Find where the given text appears and provide that cell's center as (x, y) coordinate. 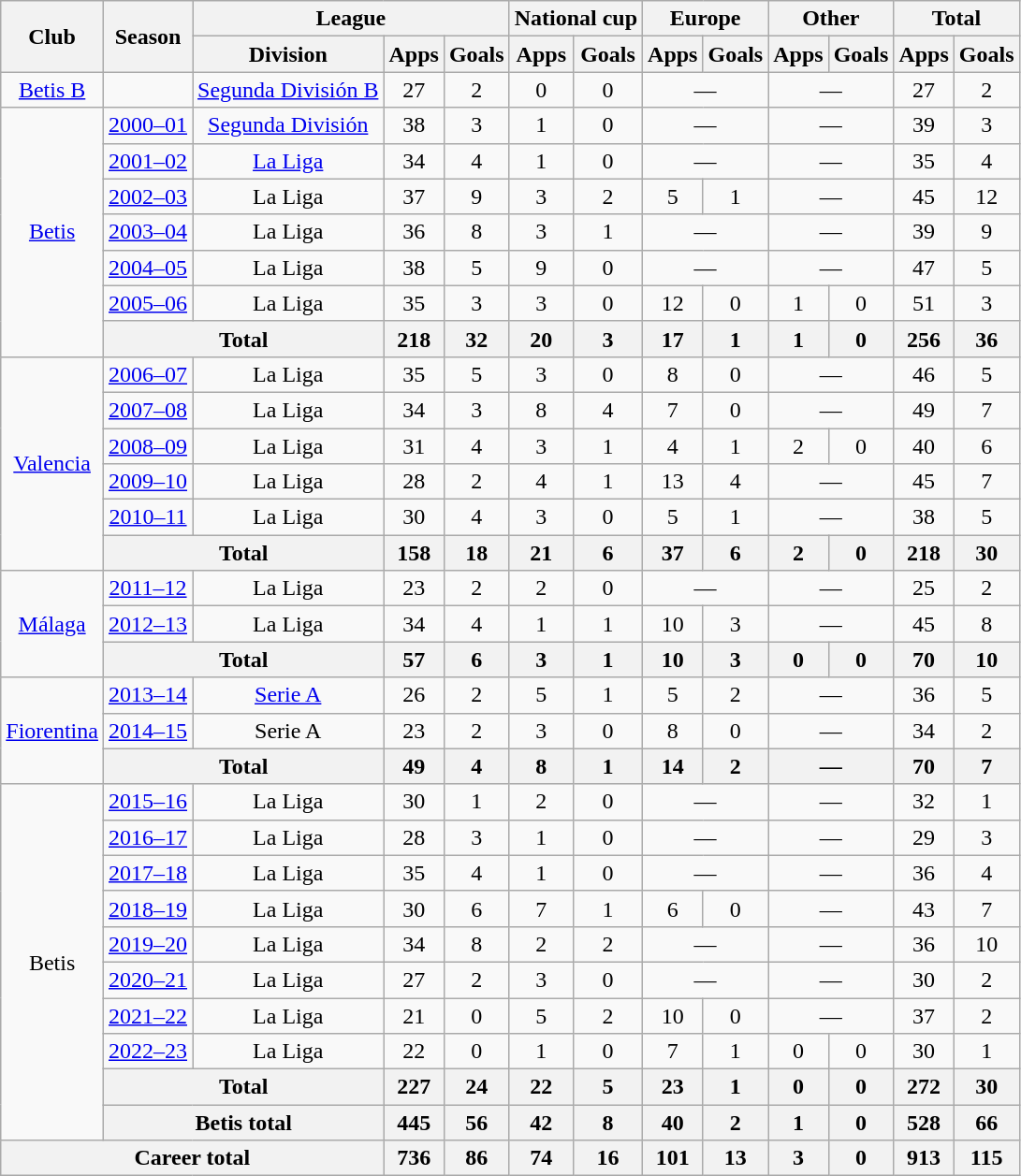
42 (541, 1123)
2005–06 (148, 303)
16 (607, 1158)
445 (414, 1123)
158 (414, 553)
2004–05 (148, 268)
2014–15 (148, 731)
56 (476, 1123)
League (352, 19)
2019–20 (148, 944)
31 (414, 446)
272 (924, 1087)
115 (986, 1158)
74 (541, 1158)
20 (541, 339)
256 (924, 339)
18 (476, 553)
25 (924, 588)
2008–09 (148, 446)
Betis B (52, 90)
Season (148, 36)
736 (414, 1158)
Málaga (52, 624)
Other (831, 19)
2010–11 (148, 517)
528 (924, 1123)
Club (52, 36)
24 (476, 1087)
2007–08 (148, 410)
14 (673, 766)
Fiorentina (52, 731)
2006–07 (148, 374)
Division (288, 54)
2000–01 (148, 125)
2012–13 (148, 624)
26 (414, 695)
2003–04 (148, 232)
43 (924, 908)
2016–17 (148, 837)
57 (414, 660)
2015–16 (148, 802)
2018–19 (148, 908)
Career total (193, 1158)
2020–21 (148, 980)
2021–22 (148, 1015)
Betis total (243, 1123)
86 (476, 1158)
2011–12 (148, 588)
Valencia (52, 463)
National cup (576, 19)
47 (924, 268)
2022–23 (148, 1052)
46 (924, 374)
66 (986, 1123)
101 (673, 1158)
2002–03 (148, 196)
29 (924, 837)
17 (673, 339)
2009–10 (148, 482)
227 (414, 1087)
Europe (706, 19)
2017–18 (148, 873)
2013–14 (148, 695)
51 (924, 303)
913 (924, 1158)
2001–02 (148, 161)
Segunda División (288, 125)
Segunda División B (288, 90)
